Capture the cell that displays the provided text and extract its (X, Y) central coordinate. 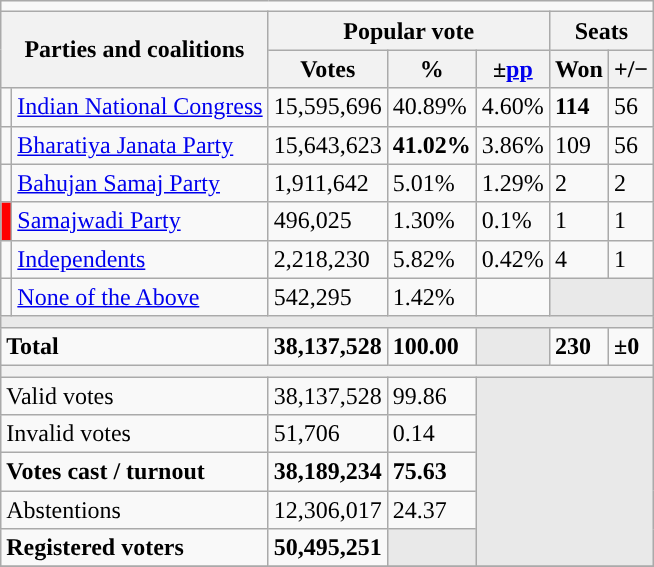
Seats (601, 31)
Registered voters (134, 548)
0.14 (432, 434)
Bharatiya Janata Party (140, 145)
Abstentions (134, 510)
% (432, 69)
230 (578, 346)
None of the Above (140, 297)
542,295 (328, 297)
5.82% (432, 259)
4 (578, 259)
50,495,251 (328, 548)
Votes (328, 69)
0.1% (512, 221)
496,025 (328, 221)
109 (578, 145)
1.30% (432, 221)
0.42% (512, 259)
+/− (630, 69)
±0 (630, 346)
41.02% (432, 145)
15,643,623 (328, 145)
1,911,642 (328, 183)
3.86% (512, 145)
4.60% (512, 107)
Popular vote (408, 31)
±pp (512, 69)
75.63 (432, 472)
1.42% (432, 297)
Won (578, 69)
114 (578, 107)
2,218,230 (328, 259)
Samajwadi Party (140, 221)
Parties and coalitions (134, 50)
Invalid votes (134, 434)
Indian National Congress (140, 107)
1.29% (512, 183)
99.86 (432, 395)
40.89% (432, 107)
51,706 (328, 434)
Votes cast / turnout (134, 472)
Bahujan Samaj Party (140, 183)
100.00 (432, 346)
15,595,696 (328, 107)
Total (134, 346)
Independents (140, 259)
Valid votes (134, 395)
38,189,234 (328, 472)
12,306,017 (328, 510)
24.37 (432, 510)
5.01% (432, 183)
